Find where the given text appears and provide that cell's center as [x, y] coordinate. 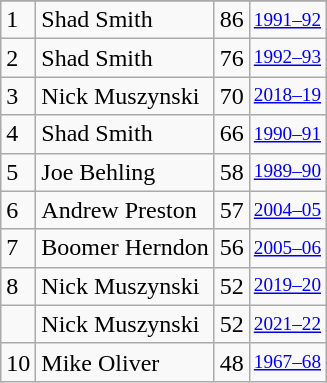
1991–92 [287, 20]
1992–93 [287, 58]
5 [18, 172]
Joe Behling [125, 172]
1 [18, 20]
66 [232, 134]
70 [232, 96]
10 [18, 362]
58 [232, 172]
1967–68 [287, 362]
Andrew Preston [125, 210]
4 [18, 134]
8 [18, 286]
7 [18, 248]
Mike Oliver [125, 362]
2 [18, 58]
2021–22 [287, 324]
86 [232, 20]
1990–91 [287, 134]
2004–05 [287, 210]
3 [18, 96]
6 [18, 210]
57 [232, 210]
48 [232, 362]
1989–90 [287, 172]
2019–20 [287, 286]
Boomer Herndon [125, 248]
56 [232, 248]
2005–06 [287, 248]
2018–19 [287, 96]
76 [232, 58]
